Pinpoint the cell where the given text exists, returning its (x, y) midpoint coordinate. 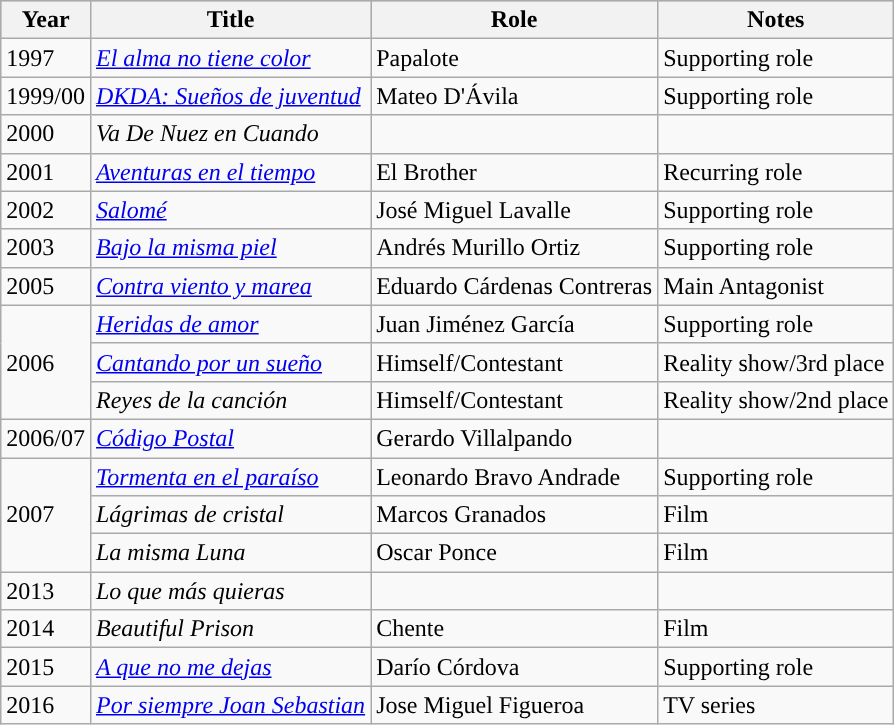
Jose Miguel Figueroa (514, 705)
Papalote (514, 58)
Reality show/2nd place (776, 400)
2007 (46, 515)
2003 (46, 248)
2013 (46, 591)
2005 (46, 286)
Bajo la misma piel (230, 248)
2016 (46, 705)
Darío Córdova (514, 667)
Year (46, 20)
Tormenta en el paraíso (230, 477)
2014 (46, 629)
Recurring role (776, 172)
Gerardo Villalpando (514, 438)
Aventuras en el tiempo (230, 172)
Lágrimas de cristal (230, 515)
Reality show/3rd place (776, 362)
Andrés Murillo Ortiz (514, 248)
Salomé (230, 210)
2006 (46, 362)
El alma no tiene color (230, 58)
Leonardo Bravo Andrade (514, 477)
El Brother (514, 172)
2006/07 (46, 438)
Reyes de la canción (230, 400)
A que no me dejas (230, 667)
2002 (46, 210)
Notes (776, 20)
Title (230, 20)
La misma Luna (230, 553)
DKDA: Sueños de juventud (230, 96)
Oscar Ponce (514, 553)
Código Postal (230, 438)
Eduardo Cárdenas Contreras (514, 286)
2000 (46, 134)
Heridas de amor (230, 324)
José Miguel Lavalle (514, 210)
Mateo D'Ávila (514, 96)
Beautiful Prison (230, 629)
Por siempre Joan Sebastian (230, 705)
1997 (46, 58)
Role (514, 20)
Main Antagonist (776, 286)
1999/00 (46, 96)
2001 (46, 172)
Chente (514, 629)
Va De Nuez en Cuando (230, 134)
Lo que más quieras (230, 591)
Marcos Granados (514, 515)
2015 (46, 667)
TV series (776, 705)
Contra viento y marea (230, 286)
Juan Jiménez García (514, 324)
Cantando por un sueño (230, 362)
